Return (X, Y) of the center of cell containing provided text 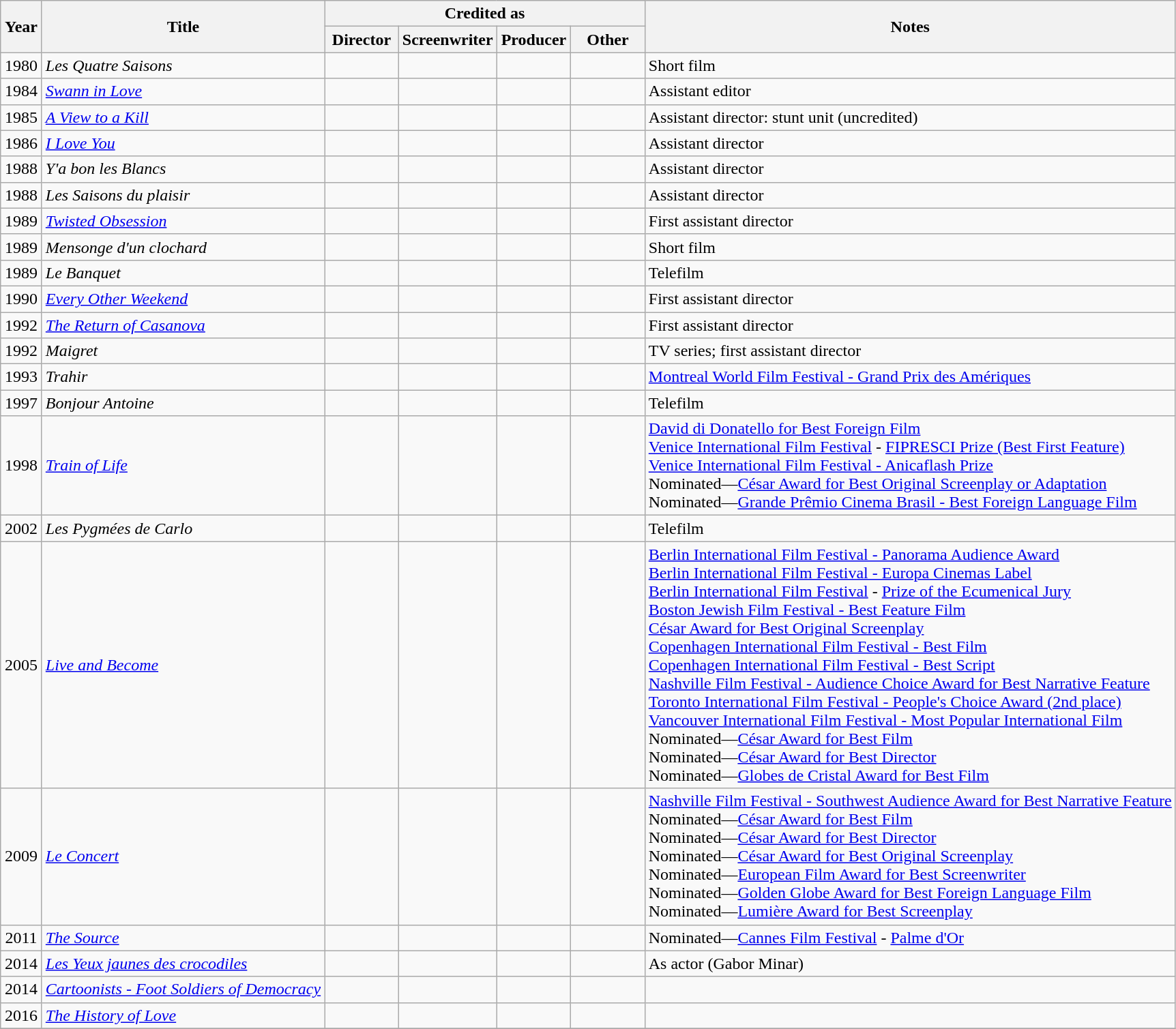
Year (22, 27)
Les Yeux jaunes des crocodiles (183, 964)
2005 (22, 665)
Swann in Love (183, 91)
1998 (22, 466)
As actor (Gabor Minar) (910, 964)
Director (362, 40)
Other (608, 40)
1990 (22, 299)
Trahir (183, 377)
1997 (22, 403)
Notes (910, 27)
Y'a bon les Blancs (183, 169)
TV series; first assistant director (910, 351)
Les Quatre Saisons (183, 65)
2011 (22, 938)
2016 (22, 1015)
1993 (22, 377)
Train of Life (183, 466)
The Return of Casanova (183, 325)
1985 (22, 117)
Le Concert (183, 856)
1980 (22, 65)
Every Other Weekend (183, 299)
2009 (22, 856)
Credited as (485, 14)
1986 (22, 143)
1984 (22, 91)
The History of Love (183, 1015)
The Source (183, 938)
Title (183, 27)
Les Pygmées de Carlo (183, 528)
Twisted Obsession (183, 221)
Nominated—Cannes Film Festival - Palme d'Or (910, 938)
Mensonge d'un clochard (183, 247)
Screenwriter (447, 40)
Assistant director: stunt unit (uncredited) (910, 117)
Live and Become (183, 665)
Les Saisons du plaisir (183, 195)
2002 (22, 528)
I Love You (183, 143)
Cartoonists - Foot Soldiers of Democracy (183, 989)
Montreal World Film Festival - Grand Prix des Amériques (910, 377)
Bonjour Antoine (183, 403)
A View to a Kill (183, 117)
Producer (533, 40)
Le Banquet (183, 273)
Maigret (183, 351)
Assistant editor (910, 91)
